Pinpoint the cell where the given text exists, returning its (x, y) midpoint coordinate. 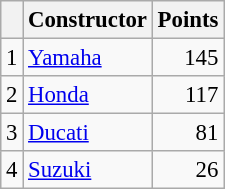
1 (12, 58)
Points (188, 20)
117 (188, 95)
Suzuki (88, 170)
Constructor (88, 20)
4 (12, 170)
26 (188, 170)
Honda (88, 95)
81 (188, 133)
145 (188, 58)
3 (12, 133)
Yamaha (88, 58)
2 (12, 95)
Ducati (88, 133)
